From the cell containing the given text, extract its center point as [x, y] coordinate. 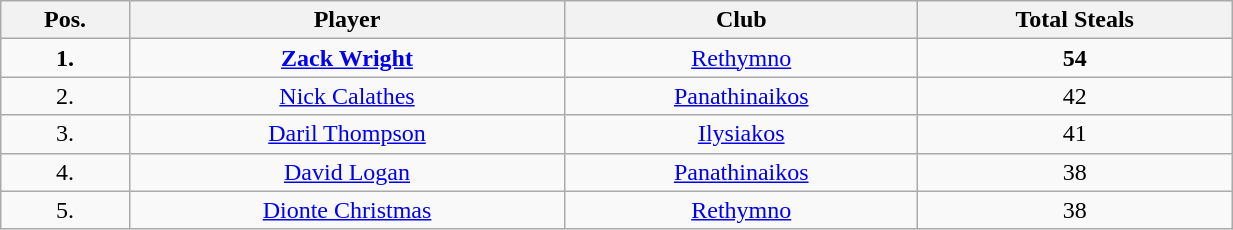
Daril Thompson [346, 134]
Club [742, 20]
5. [66, 210]
Pos. [66, 20]
4. [66, 172]
Zack Wright [346, 58]
Nick Calathes [346, 96]
42 [1075, 96]
41 [1075, 134]
Dionte Christmas [346, 210]
Total Steals [1075, 20]
Player [346, 20]
3. [66, 134]
2. [66, 96]
Ilysiakos [742, 134]
David Logan [346, 172]
1. [66, 58]
54 [1075, 58]
